Detect which cell encompasses the target text, then output its (x, y) center coordinate. 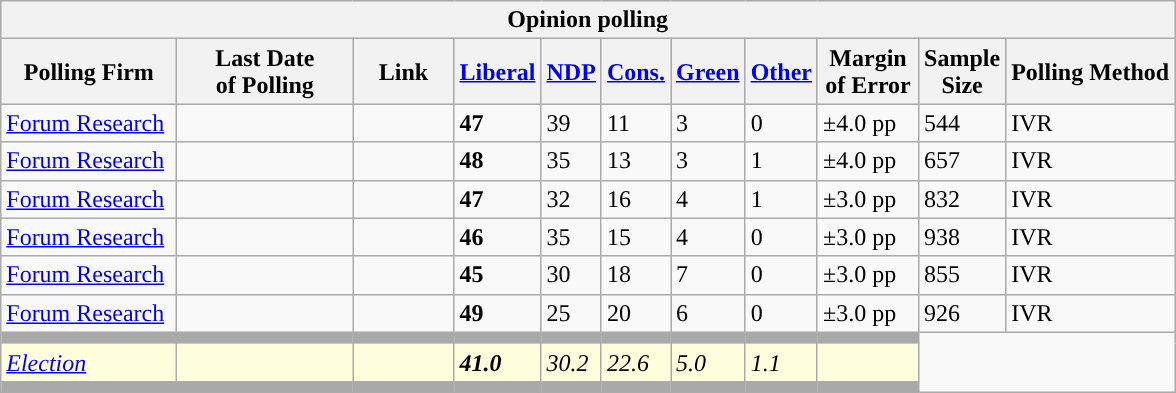
13 (636, 161)
48 (498, 161)
832 (962, 199)
Liberal (498, 72)
41.0 (498, 362)
NDP (571, 72)
6 (708, 313)
544 (962, 123)
7 (708, 275)
39 (571, 123)
Polling Method (1090, 72)
30 (571, 275)
49 (498, 313)
25 (571, 313)
657 (962, 161)
Other (781, 72)
46 (498, 237)
Election (89, 362)
Opinion polling (588, 20)
Link (404, 72)
855 (962, 275)
Green (708, 72)
Polling Firm (89, 72)
18 (636, 275)
11 (636, 123)
926 (962, 313)
1.1 (781, 362)
15 (636, 237)
5.0 (708, 362)
SampleSize (962, 72)
Cons. (636, 72)
938 (962, 237)
16 (636, 199)
22.6 (636, 362)
45 (498, 275)
Last Dateof Polling (265, 72)
20 (636, 313)
30.2 (571, 362)
32 (571, 199)
Marginof Error (868, 72)
